Pinpoint the cell where the given text exists, returning its (x, y) midpoint coordinate. 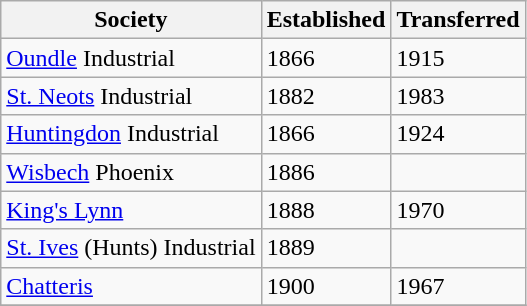
Wisbech Phoenix (131, 172)
Oundle Industrial (131, 58)
Society (131, 20)
1970 (458, 210)
Established (326, 20)
1983 (458, 96)
1886 (326, 172)
1882 (326, 96)
1900 (326, 286)
1889 (326, 248)
Huntingdon Industrial (131, 134)
1967 (458, 286)
King's Lynn (131, 210)
Chatteris (131, 286)
Transferred (458, 20)
St. Ives (Hunts) Industrial (131, 248)
St. Neots Industrial (131, 96)
1888 (326, 210)
1924 (458, 134)
1915 (458, 58)
